Find where the given text appears and provide that cell's center as [x, y] coordinate. 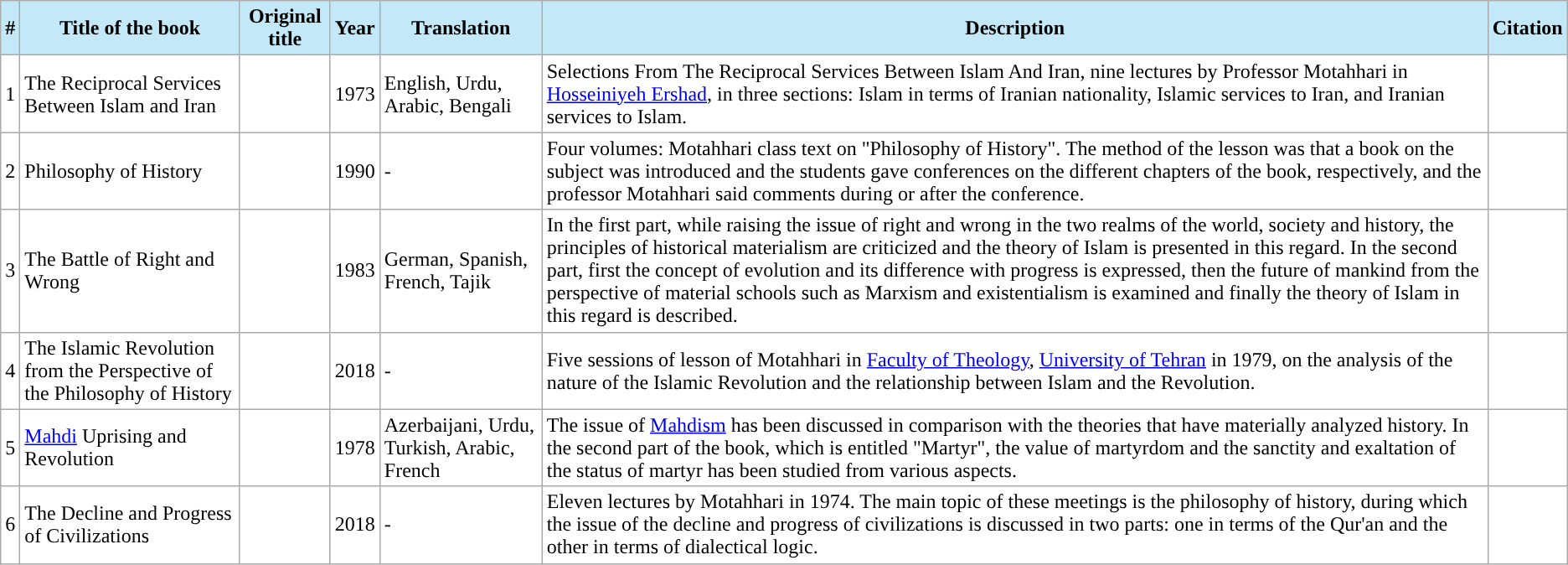
Citation [1528, 29]
Description [1015, 29]
English, Urdu, Arabic, Bengali [461, 94]
Year [355, 29]
1978 [355, 448]
German, Spanish, French, Tajik [461, 271]
6 [10, 525]
1973 [355, 94]
The Decline and Progress of Civilizations [131, 525]
1 [10, 94]
2 [10, 171]
The Islamic Revolution from the Perspective of the Philosophy of History [131, 371]
1983 [355, 271]
3 [10, 271]
Azerbaijani, Urdu, Turkish, Arabic, French [461, 448]
Philosophy of History [131, 171]
Title of the book [131, 29]
Original title [285, 29]
Translation [461, 29]
The Reciprocal Services Between Islam and Iran [131, 94]
Mahdi Uprising and Revolution [131, 448]
# [10, 29]
5 [10, 448]
4 [10, 371]
1990 [355, 171]
The Battle of Right and Wrong [131, 271]
